Determine the (X, Y) coordinate at the center of the cell enclosing the given text.  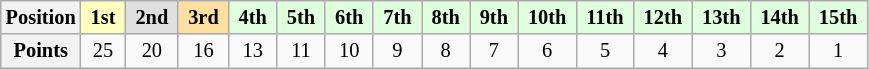
5 (604, 51)
1 (838, 51)
14th (779, 17)
4th (253, 17)
6th (349, 17)
15th (838, 17)
20 (152, 51)
5th (301, 17)
9th (494, 17)
Position (41, 17)
7 (494, 51)
13 (253, 51)
4 (663, 51)
13th (721, 17)
16 (203, 51)
8th (446, 17)
1st (104, 17)
3rd (203, 17)
12th (663, 17)
7th (397, 17)
3 (721, 51)
10th (547, 17)
9 (397, 51)
10 (349, 51)
25 (104, 51)
2nd (152, 17)
11th (604, 17)
Points (41, 51)
6 (547, 51)
8 (446, 51)
2 (779, 51)
11 (301, 51)
